Capture the cell that displays the provided text and extract its [x, y] central coordinate. 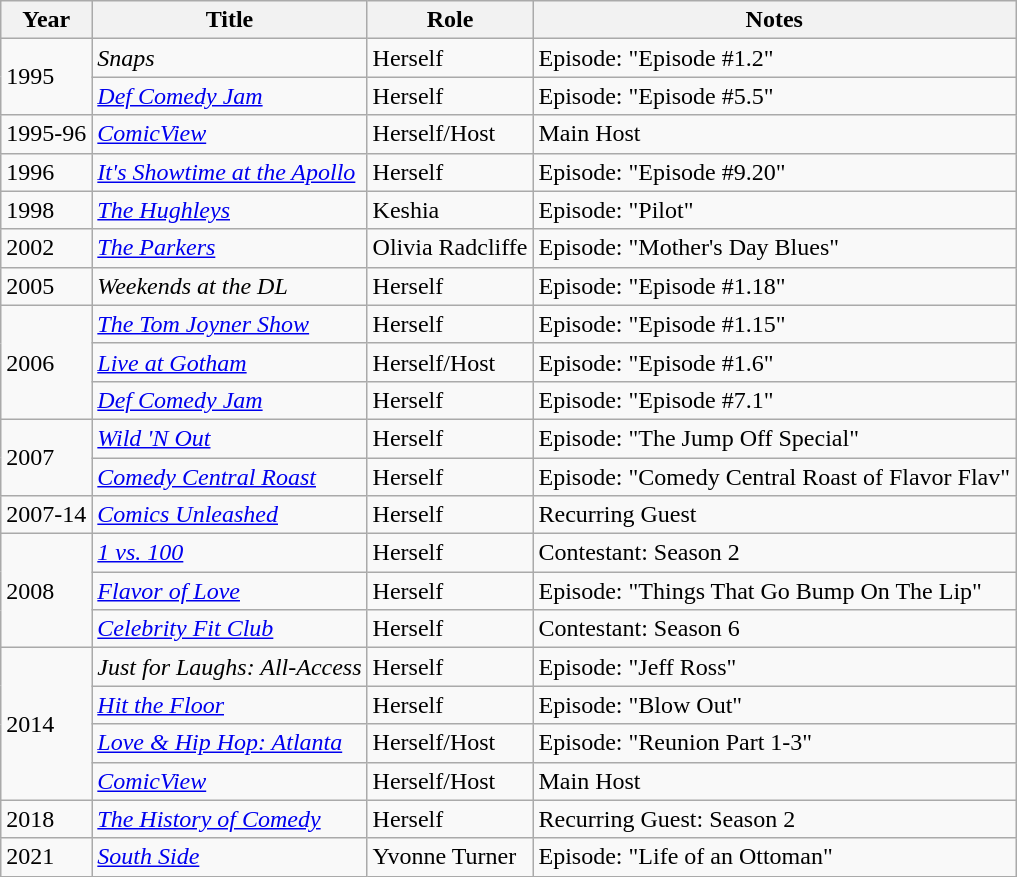
Year [46, 20]
Weekends at the DL [230, 286]
Episode: "The Jump Off Special" [774, 438]
Episode: "Episode #1.6" [774, 362]
Live at Gotham [230, 362]
Flavor of Love [230, 591]
Keshia [450, 210]
Comics Unleashed [230, 515]
The Parkers [230, 248]
Recurring Guest: Season 2 [774, 819]
Episode: "Reunion Part 1-3" [774, 743]
Episode: "Episode #7.1" [774, 400]
2007 [46, 457]
Notes [774, 20]
2014 [46, 724]
1995-96 [46, 134]
Contestant: Season 2 [774, 553]
Episode: "Episode #1.15" [774, 324]
South Side [230, 857]
Hit the Floor [230, 705]
Wild 'N Out [230, 438]
The Hughleys [230, 210]
Episode: "Jeff Ross" [774, 667]
Yvonne Turner [450, 857]
It's Showtime at the Apollo [230, 172]
Episode: "Blow Out" [774, 705]
Episode: "Things That Go Bump On The Lip" [774, 591]
Recurring Guest [774, 515]
2006 [46, 362]
Celebrity Fit Club [230, 629]
The History of Comedy [230, 819]
Episode: "Episode #1.2" [774, 58]
Episode: "Mother's Day Blues" [774, 248]
Episode: "Pilot" [774, 210]
Episode: "Comedy Central Roast of Flavor Flav" [774, 477]
The Tom Joyner Show [230, 324]
Title [230, 20]
2002 [46, 248]
Episode: "Episode #1.18" [774, 286]
2008 [46, 591]
Contestant: Season 6 [774, 629]
2018 [46, 819]
1996 [46, 172]
Olivia Radcliffe [450, 248]
Episode: "Episode #9.20" [774, 172]
1998 [46, 210]
2007-14 [46, 515]
1 vs. 100 [230, 553]
Love & Hip Hop: Atlanta [230, 743]
Comedy Central Roast [230, 477]
1995 [46, 77]
2021 [46, 857]
Episode: "Episode #5.5" [774, 96]
2005 [46, 286]
Role [450, 20]
Episode: "Life of an Ottoman" [774, 857]
Just for Laughs: All-Access [230, 667]
Snaps [230, 58]
